Detect which cell encompasses the target text, then output its [X, Y] center coordinate. 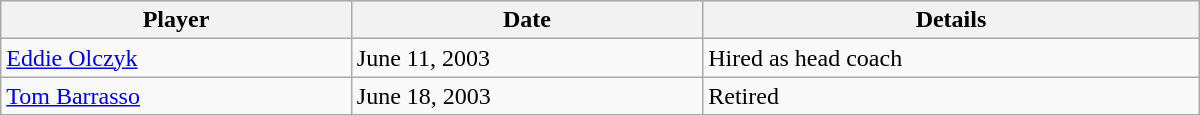
Player [176, 20]
Details [952, 20]
June 18, 2003 [526, 96]
Date [526, 20]
Tom Barrasso [176, 96]
Hired as head coach [952, 58]
Retired [952, 96]
June 11, 2003 [526, 58]
Eddie Olczyk [176, 58]
